Extract the (x, y) coordinate from the center of the cell holding the provided text.  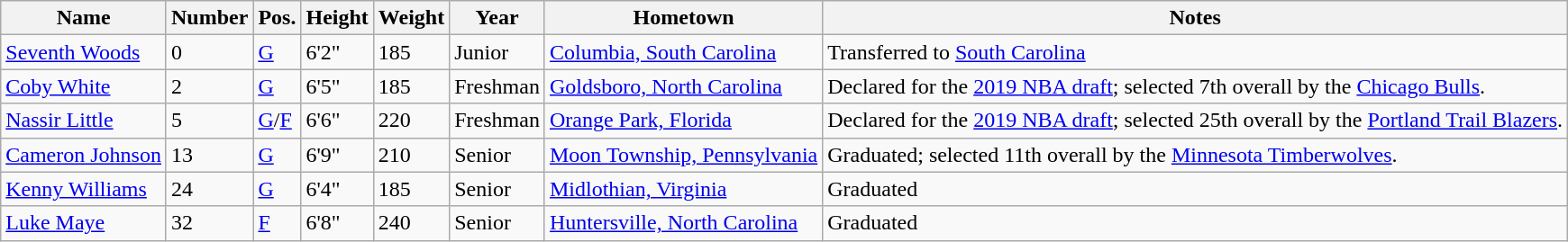
24 (209, 189)
Weight (411, 18)
Coby White (84, 86)
Seventh Woods (84, 52)
Huntersville, North Carolina (683, 223)
6'4" (337, 189)
Kenny Williams (84, 189)
Declared for the 2019 NBA draft; selected 25th overall by the Portland Trail Blazers. (1195, 121)
F (278, 223)
220 (411, 121)
32 (209, 223)
6'8" (337, 223)
6'5" (337, 86)
0 (209, 52)
Number (209, 18)
13 (209, 155)
Moon Township, Pennsylvania (683, 155)
Name (84, 18)
Graduated; selected 11th overall by the Minnesota Timberwolves. (1195, 155)
Cameron Johnson (84, 155)
Height (337, 18)
210 (411, 155)
6'9" (337, 155)
Columbia, South Carolina (683, 52)
Orange Park, Florida (683, 121)
Midlothian, Virginia (683, 189)
Goldsboro, North Carolina (683, 86)
G/F (278, 121)
Hometown (683, 18)
6'2" (337, 52)
6'6" (337, 121)
Junior (497, 52)
Year (497, 18)
Pos. (278, 18)
Declared for the 2019 NBA draft; selected 7th overall by the Chicago Bulls. (1195, 86)
Notes (1195, 18)
Nassir Little (84, 121)
5 (209, 121)
240 (411, 223)
2 (209, 86)
Luke Maye (84, 223)
Transferred to South Carolina (1195, 52)
